Locate the cell with the specified text and output its [x, y] center coordinate. 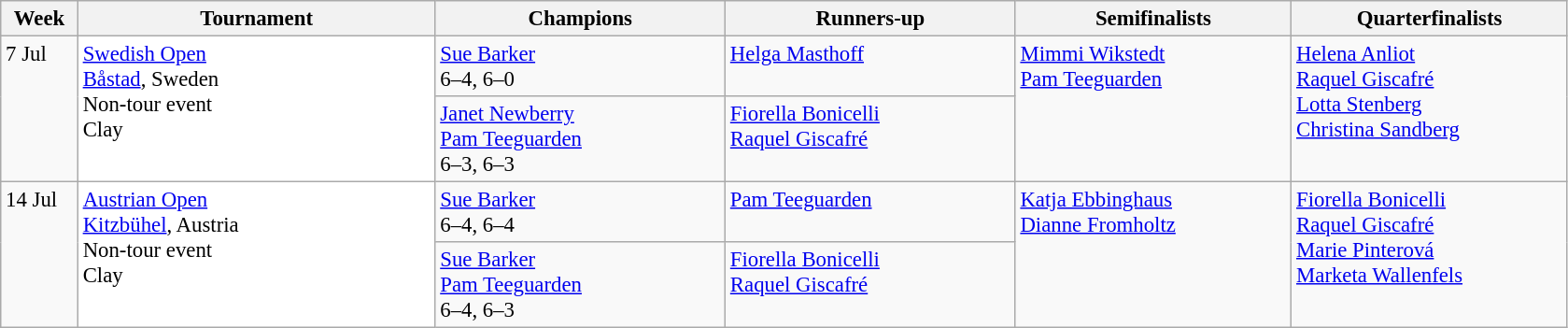
Champions [581, 19]
Sue Barker Pam Teeguarden6–4, 6–3 [581, 285]
Pam Teeguarden [870, 213]
14 Jul [39, 255]
Quarterfinalists [1430, 19]
Sue Barker6–4, 6–0 [581, 67]
Katja Ebbinghaus Dianne Fromholtz [1153, 255]
Week [39, 19]
Janet Newberry Pam Teeguarden6–3, 6–3 [581, 139]
Helga Masthoff [870, 67]
Austrian Open Kitzbühel, AustriaNon-tour eventClay [256, 255]
Mimmi Wikstedt Pam Teeguarden [1153, 109]
Swedish Open Båstad, SwedenNon-tour eventClay [256, 109]
Sue Barker6–4, 6–4 [581, 213]
Semifinalists [1153, 19]
Helena Anliot Raquel Giscafré Lotta Stenberg Christina Sandberg [1430, 109]
Runners-up [870, 19]
Tournament [256, 19]
7 Jul [39, 109]
Fiorella Bonicelli Raquel Giscafré Marie Pinterová Marketa Wallenfels [1430, 255]
